Extract the (X, Y) coordinate from the center of the cell holding the provided text.  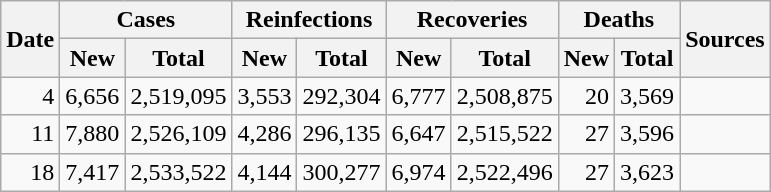
2,526,109 (178, 134)
Recoveries (472, 20)
4 (30, 96)
20 (586, 96)
3,623 (648, 172)
300,277 (342, 172)
3,569 (648, 96)
6,656 (92, 96)
2,522,496 (504, 172)
Deaths (618, 20)
Sources (726, 39)
6,777 (418, 96)
6,647 (418, 134)
3,553 (264, 96)
7,417 (92, 172)
Cases (146, 20)
2,533,522 (178, 172)
292,304 (342, 96)
296,135 (342, 134)
3,596 (648, 134)
2,515,522 (504, 134)
6,974 (418, 172)
11 (30, 134)
4,144 (264, 172)
4,286 (264, 134)
2,519,095 (178, 96)
7,880 (92, 134)
2,508,875 (504, 96)
Date (30, 39)
18 (30, 172)
Reinfections (309, 20)
